For the text-containing cell, return its midpoint in [x, y] coordinate format. 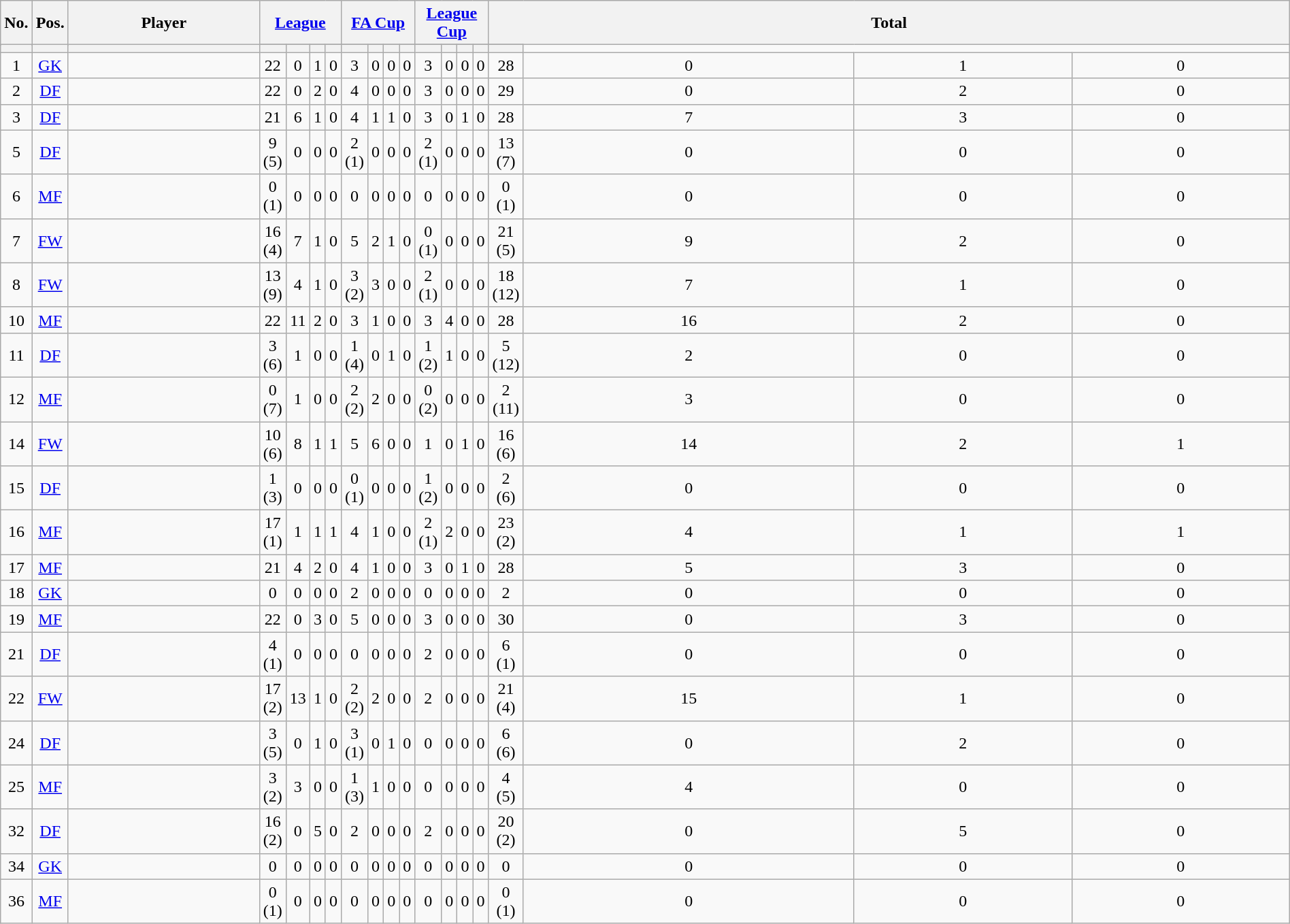
4 (1) [272, 655]
12 [16, 399]
Pos. [50, 23]
10 (6) [272, 444]
34 [16, 866]
1 (4) [355, 355]
6 (1) [506, 655]
18 [16, 593]
2 (11) [506, 399]
13 [298, 698]
FA Cup [378, 23]
4 (5) [506, 787]
36 [16, 901]
18 (12) [506, 284]
30 [506, 619]
17 (2) [272, 698]
0 (2) [429, 399]
League Cup [452, 23]
17 (1) [272, 532]
16 (2) [272, 831]
23 (2) [506, 532]
21 (4) [506, 698]
9 (5) [272, 152]
9 [689, 241]
5 (12) [506, 355]
6 (6) [506, 743]
21 (5) [506, 241]
Total [889, 23]
2 (6) [506, 489]
24 [16, 743]
League [300, 23]
13 (9) [272, 284]
29 [506, 91]
3 (5) [272, 743]
19 [16, 619]
16 (6) [506, 444]
16 (4) [272, 241]
3 (6) [272, 355]
10 [16, 320]
20 (2) [506, 831]
25 [16, 787]
0 (7) [272, 399]
No. [16, 23]
3 (1) [355, 743]
13 (7) [506, 152]
Player [163, 23]
32 [16, 831]
17 [16, 567]
